Determine the (x, y) coordinate at the center of the cell enclosing the given text.  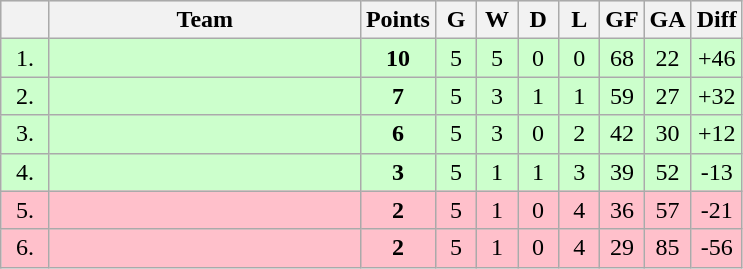
1. (26, 58)
GA (668, 20)
10 (398, 58)
GF (622, 20)
+46 (716, 58)
57 (668, 210)
-13 (716, 172)
27 (668, 96)
68 (622, 58)
59 (622, 96)
L (580, 20)
85 (668, 248)
6 (398, 134)
3. (26, 134)
29 (622, 248)
W (498, 20)
G (456, 20)
2. (26, 96)
42 (622, 134)
-56 (716, 248)
Diff (716, 20)
7 (398, 96)
6. (26, 248)
Team (204, 20)
36 (622, 210)
+32 (716, 96)
D (538, 20)
4. (26, 172)
+12 (716, 134)
-21 (716, 210)
30 (668, 134)
5. (26, 210)
39 (622, 172)
Points (398, 20)
52 (668, 172)
22 (668, 58)
